Output the [x, y] coordinate of the center of the cell containing the given text.  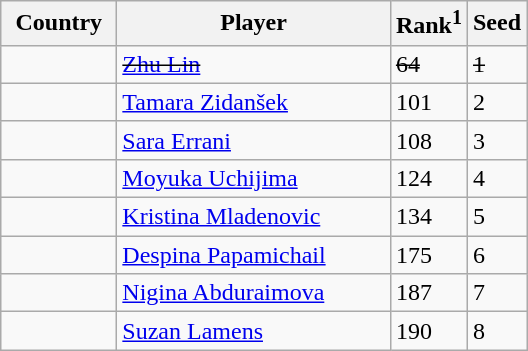
175 [428, 255]
Kristina Mladenovic [254, 217]
Country [59, 24]
134 [428, 217]
Tamara Zidanšek [254, 102]
7 [496, 293]
Despina Papamichail [254, 255]
4 [496, 178]
Nigina Abduraimova [254, 293]
1 [496, 64]
101 [428, 102]
Player [254, 24]
108 [428, 140]
5 [496, 217]
Suzan Lamens [254, 331]
6 [496, 255]
2 [496, 102]
Rank1 [428, 24]
Zhu Lin [254, 64]
190 [428, 331]
3 [496, 140]
Seed [496, 24]
187 [428, 293]
Sara Errani [254, 140]
Moyuka Uchijima [254, 178]
64 [428, 64]
8 [496, 331]
124 [428, 178]
